Locate the cell with the specified text and output its [X, Y] center coordinate. 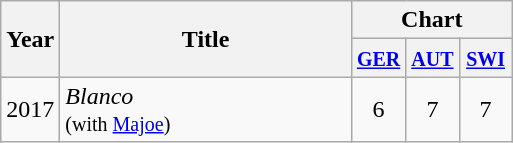
Chart [432, 20]
AUT [432, 58]
SWI [486, 58]
2017 [30, 110]
Blanco(with Majoe) [206, 110]
6 [378, 110]
Title [206, 39]
GER [378, 58]
Year [30, 39]
